Locate the cell with the specified text and output its [x, y] center coordinate. 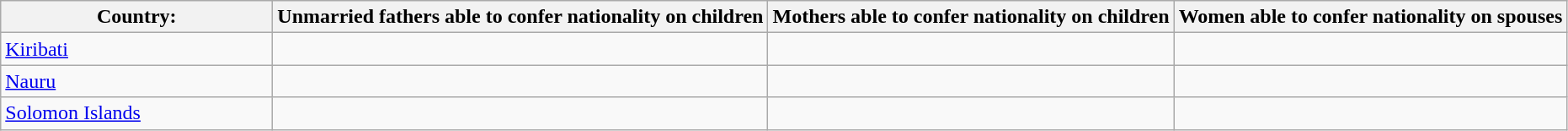
Unmarried fathers able to confer nationality on children [520, 17]
Kiribati [136, 49]
Nauru [136, 81]
Mothers able to confer nationality on children [971, 17]
Women able to confer nationality on spouses [1371, 17]
Country: [136, 17]
Solomon Islands [136, 113]
